Search for the cell housing the specified text and yield its [X, Y] center coordinate. 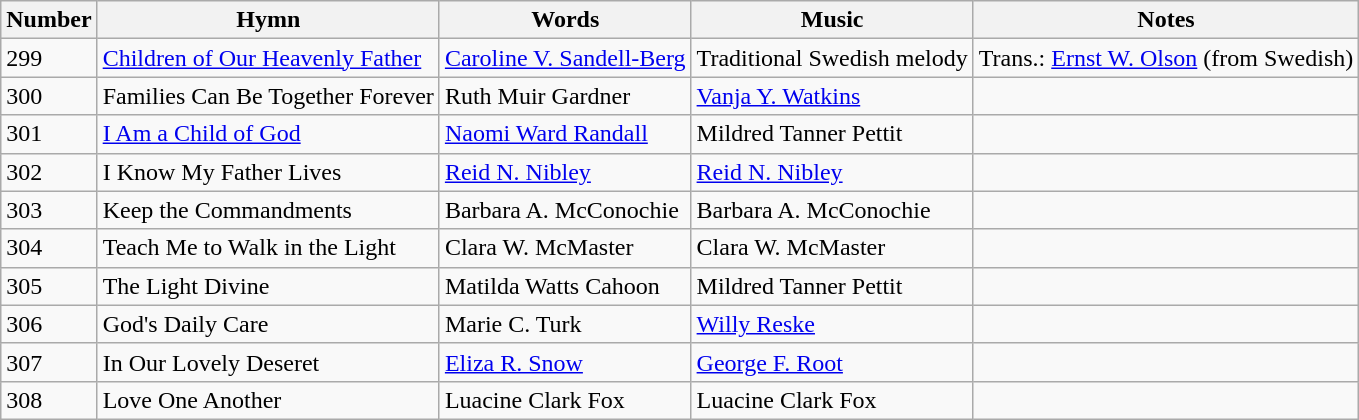
Notes [1166, 20]
I Know My Father Lives [268, 172]
God's Daily Care [268, 324]
306 [49, 324]
300 [49, 96]
The Light Divine [268, 286]
Keep the Commandments [268, 210]
Vanja Y. Watkins [832, 96]
Hymn [268, 20]
I Am a Child of God [268, 134]
Words [565, 20]
Teach Me to Walk in the Light [268, 248]
307 [49, 362]
Trans.: Ernst W. Olson (from Swedish) [1166, 58]
Number [49, 20]
Marie C. Turk [565, 324]
In Our Lovely Deseret [268, 362]
Love One Another [268, 400]
303 [49, 210]
Children of Our Heavenly Father [268, 58]
Families Can Be Together Forever [268, 96]
302 [49, 172]
305 [49, 286]
Caroline V. Sandell-Berg [565, 58]
Eliza R. Snow [565, 362]
299 [49, 58]
308 [49, 400]
Matilda Watts Cahoon [565, 286]
Ruth Muir Gardner [565, 96]
Willy Reske [832, 324]
Traditional Swedish melody [832, 58]
Music [832, 20]
Naomi Ward Randall [565, 134]
George F. Root [832, 362]
304 [49, 248]
301 [49, 134]
